From the cell containing the given text, extract its center point as (X, Y) coordinate. 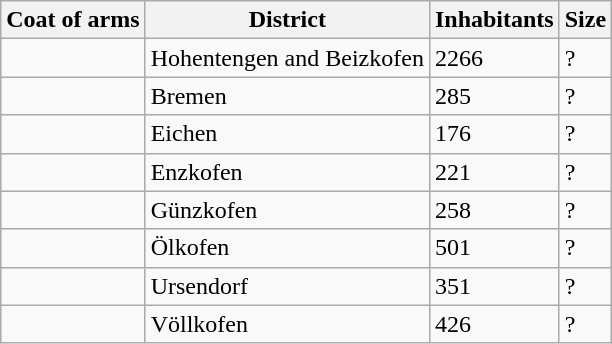
221 (494, 172)
District (287, 20)
176 (494, 134)
351 (494, 286)
426 (494, 324)
285 (494, 96)
258 (494, 210)
Ursendorf (287, 286)
Enzkofen (287, 172)
Bremen (287, 96)
Inhabitants (494, 20)
Eichen (287, 134)
501 (494, 248)
2266 (494, 58)
Hohentengen and Beizkofen (287, 58)
Size (585, 20)
Coat of arms (73, 20)
Ölkofen (287, 248)
Völlkofen (287, 324)
Günzkofen (287, 210)
